Find where the given text appears and provide that cell's center as (X, Y) coordinate. 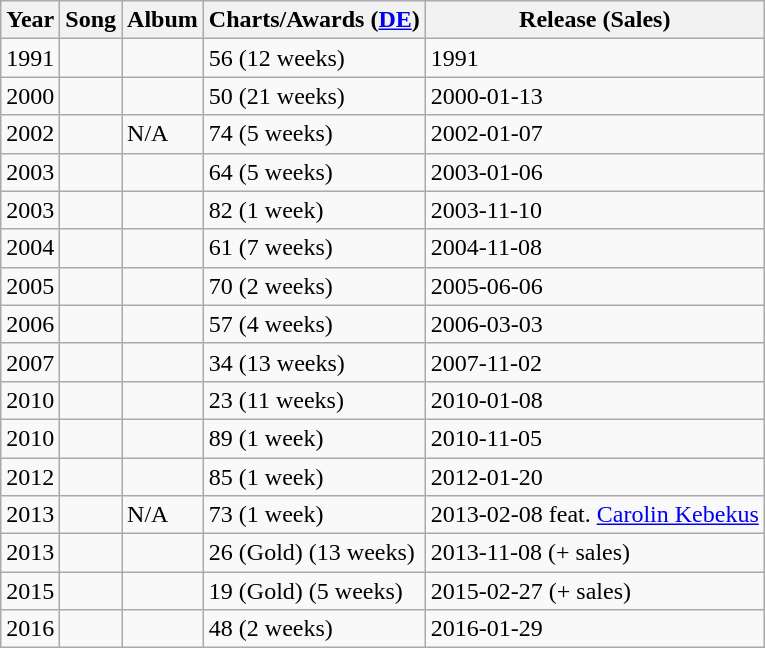
2010-01-08 (594, 400)
2007 (30, 362)
2000 (30, 96)
82 (1 week) (314, 210)
73 (1 week) (314, 515)
56 (12 weeks) (314, 58)
Album (163, 20)
2013-11-08 (+ sales) (594, 553)
Year (30, 20)
70 (2 weeks) (314, 286)
34 (13 weeks) (314, 362)
2012-01-20 (594, 477)
57 (4 weeks) (314, 324)
64 (5 weeks) (314, 172)
2003-11-10 (594, 210)
2005 (30, 286)
2016-01-29 (594, 629)
61 (7 weeks) (314, 248)
2002-01-07 (594, 134)
2016 (30, 629)
23 (11 weeks) (314, 400)
2004 (30, 248)
2010-11-05 (594, 438)
2006 (30, 324)
26 (Gold) (13 weeks) (314, 553)
48 (2 weeks) (314, 629)
Song (91, 20)
50 (21 weeks) (314, 96)
2000-01-13 (594, 96)
74 (5 weeks) (314, 134)
2013-02-08 feat. Carolin Kebekus (594, 515)
2002 (30, 134)
Release (Sales) (594, 20)
2006-03-03 (594, 324)
Charts/Awards (DE) (314, 20)
85 (1 week) (314, 477)
89 (1 week) (314, 438)
2004-11-08 (594, 248)
2015 (30, 591)
19 (Gold) (5 weeks) (314, 591)
2012 (30, 477)
2003-01-06 (594, 172)
2005-06-06 (594, 286)
2007-11-02 (594, 362)
2015-02-27 (+ sales) (594, 591)
